Identify which cell holds the provided text, then report its [x, y] central coordinate. 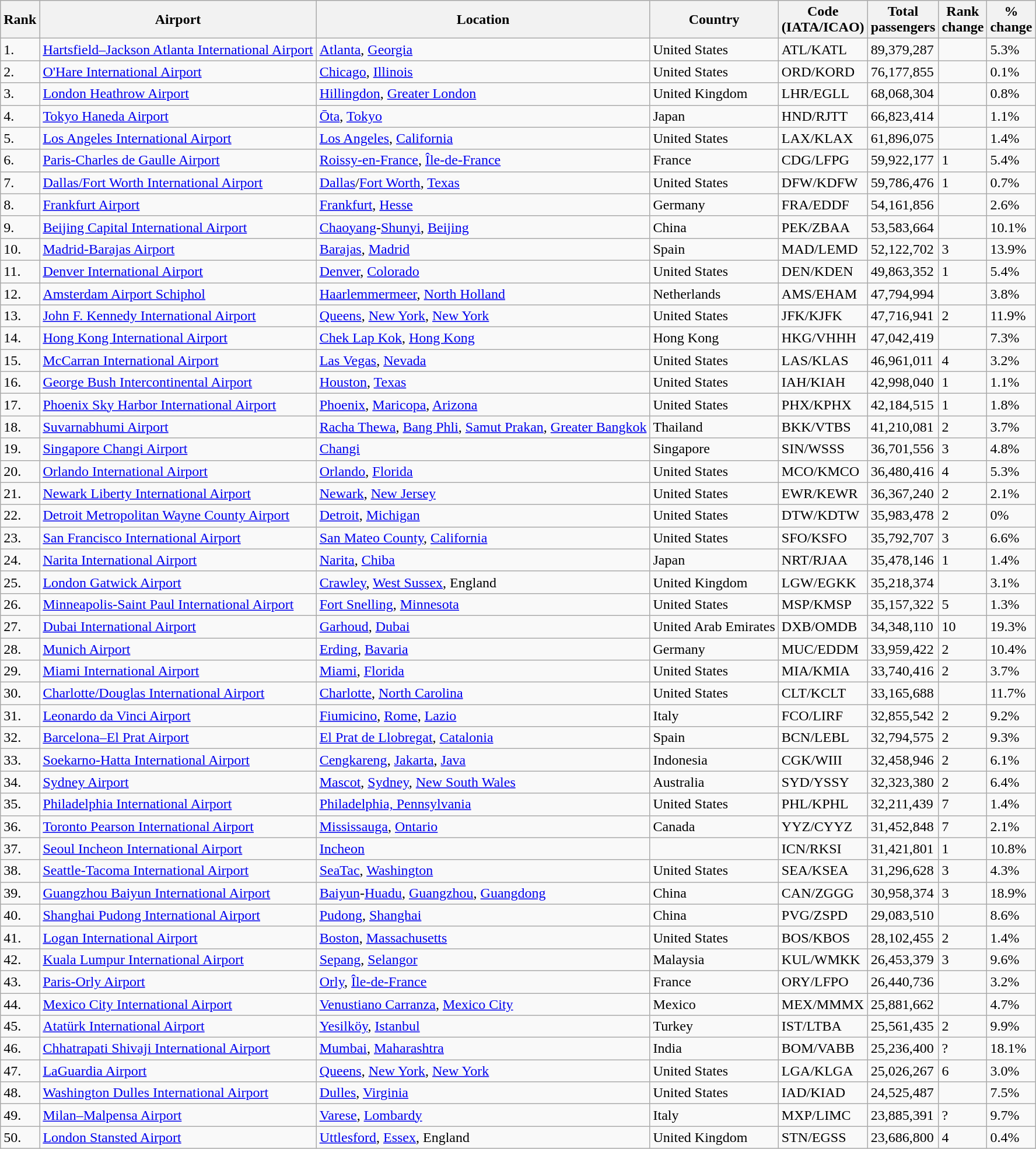
25. [20, 582]
Venustiano Carranza, Mexico City [483, 1004]
61,896,075 [903, 138]
Toronto Pearson International Airport [178, 826]
LAX/KLAX [822, 138]
CAN/ZGGG [822, 893]
9. [20, 227]
Los Angeles, California [483, 138]
Baiyun-Huadu, Guangzhou, Guangdong [483, 893]
26,440,736 [903, 982]
5 [963, 604]
24. [20, 560]
Hillingdon, Greater London [483, 94]
28. [20, 649]
11.9% [1012, 316]
Orlando, Florida [483, 471]
EWR/KEWR [822, 493]
33,740,416 [903, 671]
Chicago, Illinois [483, 72]
12. [20, 293]
6.4% [1012, 782]
CLT/KCLT [822, 693]
San Mateo County, California [483, 538]
Amsterdam Airport Schiphol [178, 293]
Leonardo da Vinci Airport [178, 716]
34,348,110 [903, 626]
STN/EGSS [822, 1137]
17. [20, 405]
6.1% [1012, 760]
Atlanta, Georgia [483, 50]
Malaysia [714, 959]
32. [20, 738]
Frankfurt, Hesse [483, 205]
47,716,941 [903, 316]
George Bush Intercontinental Airport [178, 383]
9.9% [1012, 1027]
4.7% [1012, 1004]
25,881,662 [903, 1004]
32,323,380 [903, 782]
ATL/KATL [822, 50]
7. [20, 183]
Detroit Metropolitan Wayne County Airport [178, 516]
Seoul Incheon International Airport [178, 849]
26,453,379 [903, 959]
18. [20, 427]
Madrid-Barajas Airport [178, 249]
SYD/YSSY [822, 782]
CDG/LFPG [822, 160]
23. [20, 538]
DEN/KDEN [822, 271]
Uttlesford, Essex, England [483, 1137]
DTW/KDTW [822, 516]
31,452,848 [903, 826]
Newark Liberty International Airport [178, 493]
6. [20, 160]
ORY/LFPO [822, 982]
48. [20, 1093]
3.8% [1012, 293]
LGA/KLGA [822, 1071]
Philadelphia International Airport [178, 804]
Hong Kong [714, 338]
KUL/WMKK [822, 959]
Miami, Florida [483, 671]
Charlotte, North Carolina [483, 693]
London Heathrow Airport [178, 94]
23,885,391 [903, 1115]
Rank [20, 20]
Orlando International Airport [178, 471]
London Stansted Airport [178, 1137]
54,161,856 [903, 205]
Haarlemmermeer, North Holland [483, 293]
32,458,946 [903, 760]
6 [963, 1071]
O'Hare International Airport [178, 72]
JFK/KJFK [822, 316]
9.3% [1012, 738]
50. [20, 1137]
Tokyo Haneda Airport [178, 116]
Charlotte/Douglas International Airport [178, 693]
49. [20, 1115]
21. [20, 493]
42,184,515 [903, 405]
SFO/KSFO [822, 538]
LaGuardia Airport [178, 1071]
Dallas/Fort Worth, Texas [483, 183]
25,561,435 [903, 1027]
PHL/KPHL [822, 804]
31. [20, 716]
Country [714, 20]
36,367,240 [903, 493]
PHX/KPHX [822, 405]
Crawley, West Sussex, England [483, 582]
18.1% [1012, 1049]
Philadelphia, Pennsylvania [483, 804]
39. [20, 893]
13.9% [1012, 249]
24,525,487 [903, 1093]
26. [20, 604]
Denver, Colorado [483, 271]
25,026,267 [903, 1071]
LAS/KLAS [822, 360]
29,083,510 [903, 915]
ICN/RKSI [822, 849]
Fort Snelling, Minnesota [483, 604]
68,068,304 [903, 94]
16. [20, 383]
22. [20, 516]
FRA/EDDF [822, 205]
76,177,855 [903, 72]
SeaTac, Washington [483, 871]
1.8% [1012, 405]
Dallas/Fort Worth International Airport [178, 183]
BKK/VTBS [822, 427]
0.1% [1012, 72]
Ōta, Tokyo [483, 116]
MEX/MMMX [822, 1004]
El Prat de Llobregat, Catalonia [483, 738]
Munich Airport [178, 649]
34. [20, 782]
3.0% [1012, 1071]
10.1% [1012, 227]
Garhoud, Dubai [483, 626]
Narita International Airport [178, 560]
United Arab Emirates [714, 626]
Orly, Île-de-France [483, 982]
32,211,439 [903, 804]
Totalpassengers [903, 20]
Shanghai Pudong International Airport [178, 915]
36,480,416 [903, 471]
SEA/KSEA [822, 871]
7.5% [1012, 1093]
9.6% [1012, 959]
Washington Dulles International Airport [178, 1093]
Paris-Orly Airport [178, 982]
6.6% [1012, 538]
Denver International Airport [178, 271]
John F. Kennedy International Airport [178, 316]
Milan–Malpensa Airport [178, 1115]
14. [20, 338]
32,855,542 [903, 716]
Hong Kong International Airport [178, 338]
32,794,575 [903, 738]
Phoenix Sky Harbor International Airport [178, 405]
41. [20, 937]
1. [20, 50]
10.8% [1012, 849]
30,958,374 [903, 893]
29. [20, 671]
8. [20, 205]
Kuala Lumpur International Airport [178, 959]
Hartsfield–Jackson Atlanta International Airport [178, 50]
Rankchange [963, 20]
BOS/KBOS [822, 937]
Australia [714, 782]
Singapore Changi Airport [178, 449]
Barajas, Madrid [483, 249]
4.8% [1012, 449]
HKG/VHHH [822, 338]
3.1% [1012, 582]
Changi [483, 449]
2. [20, 72]
Canada [714, 826]
Chaoyang-Shunyi, Beijing [483, 227]
FCO/LIRF [822, 716]
35,218,374 [903, 582]
66,823,414 [903, 116]
33. [20, 760]
AMS/EHAM [822, 293]
20. [20, 471]
PVG/ZSPD [822, 915]
Location [483, 20]
42. [20, 959]
30. [20, 693]
Chek Lap Kok, Hong Kong [483, 338]
Atatürk International Airport [178, 1027]
47,042,419 [903, 338]
MUC/EDDM [822, 649]
Miami International Airport [178, 671]
25,236,400 [903, 1049]
35. [20, 804]
India [714, 1049]
0.4% [1012, 1137]
San Francisco International Airport [178, 538]
Dubai International Airport [178, 626]
Sepang, Selangor [483, 959]
McCarran International Airport [178, 360]
Phoenix, Maricopa, Arizona [483, 405]
7.3% [1012, 338]
%change [1012, 20]
35,157,322 [903, 604]
Detroit, Michigan [483, 516]
Mexico [714, 1004]
35,478,146 [903, 560]
MCO/KMCO [822, 471]
Houston, Texas [483, 383]
Suvarnabhumi Airport [178, 427]
Frankfurt Airport [178, 205]
19. [20, 449]
46,961,011 [903, 360]
SIN/WSSS [822, 449]
London Gatwick Airport [178, 582]
Erding, Bavaria [483, 649]
Newark, New Jersey [483, 493]
11. [20, 271]
59,786,476 [903, 183]
18.9% [1012, 893]
36,701,556 [903, 449]
Logan International Airport [178, 937]
0.8% [1012, 94]
5. [20, 138]
Varese, Lombardy [483, 1115]
Mascot, Sydney, New South Wales [483, 782]
40. [20, 915]
Paris-Charles de Gaulle Airport [178, 160]
27. [20, 626]
Thailand [714, 427]
19.3% [1012, 626]
0% [1012, 516]
Dulles, Virginia [483, 1093]
47. [20, 1071]
59,922,177 [903, 160]
Sydney Airport [178, 782]
10. [20, 249]
Soekarno-Hatta International Airport [178, 760]
3. [20, 94]
Singapore [714, 449]
Mexico City International Airport [178, 1004]
Mississauga, Ontario [483, 826]
Yesilköy, Istanbul [483, 1027]
Las Vegas, Nevada [483, 360]
46. [20, 1049]
DXB/OMDB [822, 626]
35,792,707 [903, 538]
HND/RJTT [822, 116]
Seattle-Tacoma International Airport [178, 871]
53,583,664 [903, 227]
4. [20, 116]
Barcelona–El Prat Airport [178, 738]
ORD/KORD [822, 72]
33,165,688 [903, 693]
9.7% [1012, 1115]
Incheon [483, 849]
44. [20, 1004]
13. [20, 316]
2.6% [1012, 205]
41,210,081 [903, 427]
Minneapolis-Saint Paul International Airport [178, 604]
28,102,455 [903, 937]
36. [20, 826]
4.3% [1012, 871]
42,998,040 [903, 383]
Turkey [714, 1027]
43. [20, 982]
37. [20, 849]
Guangzhou Baiyun International Airport [178, 893]
8.6% [1012, 915]
Netherlands [714, 293]
15. [20, 360]
23,686,800 [903, 1137]
PEK/ZBAA [822, 227]
MAD/LEMD [822, 249]
YYZ/CYYZ [822, 826]
MXP/LIMC [822, 1115]
11.7% [1012, 693]
CGK/WIII [822, 760]
45. [20, 1027]
9.2% [1012, 716]
33,959,422 [903, 649]
LHR/EGLL [822, 94]
BOM/VABB [822, 1049]
LGW/EGKK [822, 582]
10.4% [1012, 649]
IAH/KIAH [822, 383]
MSP/KMSP [822, 604]
47,794,994 [903, 293]
89,379,287 [903, 50]
Roissy-en-France, Île-de-France [483, 160]
52,122,702 [903, 249]
DFW/KDFW [822, 183]
IAD/KIAD [822, 1093]
Chhatrapati Shivaji International Airport [178, 1049]
NRT/RJAA [822, 560]
35,983,478 [903, 516]
BCN/LEBL [822, 738]
31,421,801 [903, 849]
0.7% [1012, 183]
Pudong, Shanghai [483, 915]
31,296,628 [903, 871]
Narita, Chiba [483, 560]
Fiumicino, Rome, Lazio [483, 716]
Airport [178, 20]
Cengkareng, Jakarta, Java [483, 760]
MIA/KMIA [822, 671]
Mumbai, Maharashtra [483, 1049]
Racha Thewa, Bang Phli, Samut Prakan, Greater Bangkok [483, 427]
Boston, Massachusetts [483, 937]
Los Angeles International Airport [178, 138]
Beijing Capital International Airport [178, 227]
49,863,352 [903, 271]
10 [963, 626]
IST/LTBA [822, 1027]
38. [20, 871]
1.3% [1012, 604]
Indonesia [714, 760]
Code(IATA/ICAO) [822, 20]
